Determine the (x, y) coordinate at the center of the cell enclosing the given text.  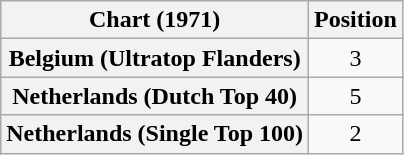
3 (356, 58)
Netherlands (Single Top 100) (155, 134)
5 (356, 96)
Belgium (Ultratop Flanders) (155, 58)
Chart (1971) (155, 20)
2 (356, 134)
Position (356, 20)
Netherlands (Dutch Top 40) (155, 96)
